Provide the (X, Y) coordinate of the cell's center where the given text is located.  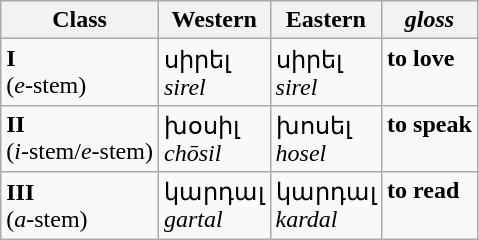
to read (430, 206)
խօսիլ chōsil (214, 138)
III (a-stem) (80, 206)
Eastern (326, 20)
gloss (430, 20)
to love (430, 72)
խոսելhosel (326, 138)
կարդալgartal (214, 206)
Western (214, 20)
to speak (430, 138)
սիրել sirel (214, 72)
I (e-stem) (80, 72)
Class (80, 20)
II (i-stem/e-stem) (80, 138)
սիրելsirel (326, 72)
կարդալkardal (326, 206)
